Extract the (X, Y) coordinate from the center of the cell holding the provided text.  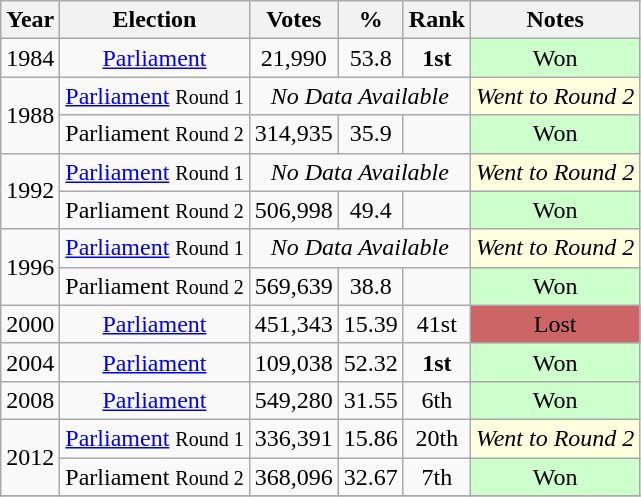
Year (30, 20)
1984 (30, 58)
52.32 (370, 362)
2004 (30, 362)
Lost (555, 324)
2012 (30, 457)
Rank (436, 20)
Votes (294, 20)
1996 (30, 267)
15.39 (370, 324)
569,639 (294, 286)
32.67 (370, 477)
38.8 (370, 286)
336,391 (294, 438)
7th (436, 477)
1988 (30, 115)
49.4 (370, 210)
41st (436, 324)
6th (436, 400)
451,343 (294, 324)
15.86 (370, 438)
31.55 (370, 400)
Election (154, 20)
53.8 (370, 58)
549,280 (294, 400)
314,935 (294, 134)
2000 (30, 324)
% (370, 20)
35.9 (370, 134)
2008 (30, 400)
1992 (30, 191)
21,990 (294, 58)
368,096 (294, 477)
20th (436, 438)
109,038 (294, 362)
506,998 (294, 210)
Notes (555, 20)
